Detect which cell encompasses the target text, then output its [X, Y] center coordinate. 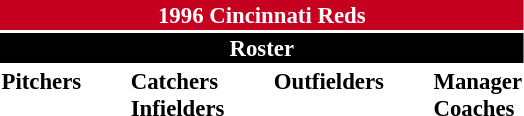
1996 Cincinnati Reds [262, 15]
Roster [262, 48]
